Identify which cell holds the provided text, then report its [x, y] central coordinate. 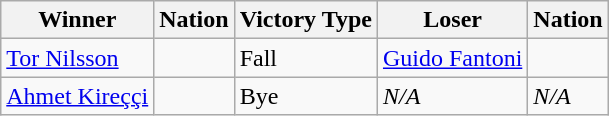
Bye [306, 96]
Loser [452, 20]
Fall [306, 58]
Tor Nilsson [78, 58]
Guido Fantoni [452, 58]
Winner [78, 20]
Ahmet Kireççi [78, 96]
Victory Type [306, 20]
